Capture the cell that displays the provided text and extract its [X, Y] central coordinate. 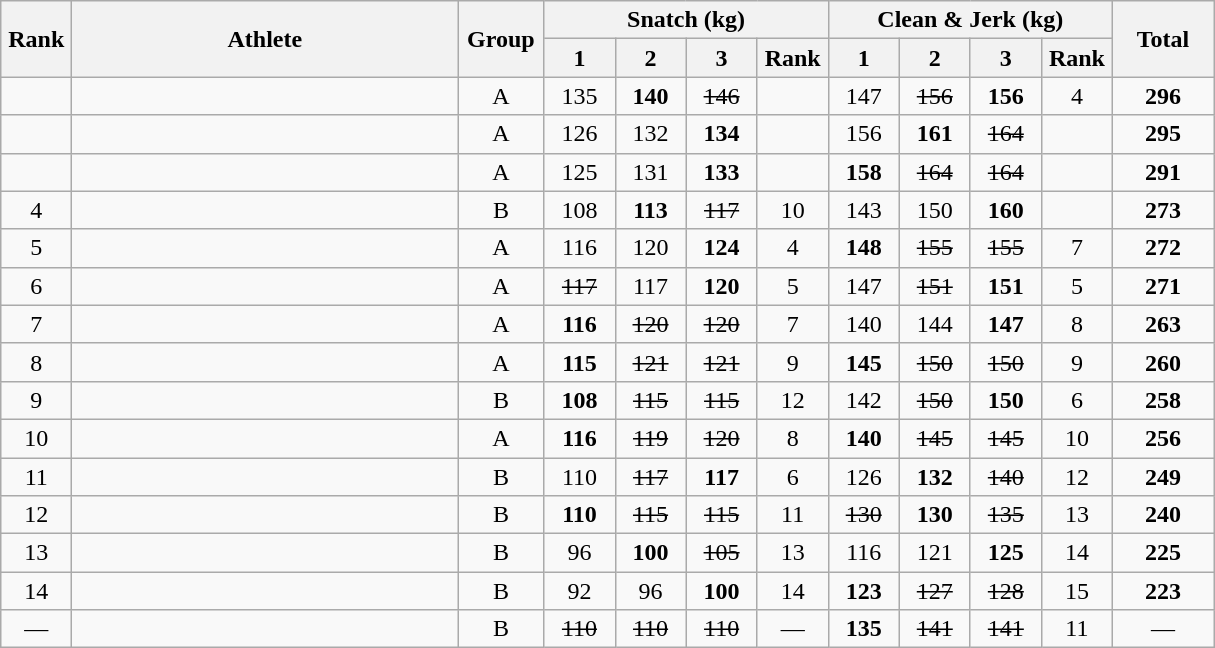
296 [1162, 96]
158 [864, 172]
143 [864, 210]
148 [864, 248]
128 [1006, 591]
131 [650, 172]
291 [1162, 172]
223 [1162, 591]
92 [580, 591]
258 [1162, 400]
263 [1162, 324]
160 [1006, 210]
Group [501, 39]
124 [722, 248]
225 [1162, 553]
161 [934, 134]
271 [1162, 286]
113 [650, 210]
Clean & Jerk (kg) [970, 20]
123 [864, 591]
127 [934, 591]
142 [864, 400]
240 [1162, 515]
133 [722, 172]
260 [1162, 362]
295 [1162, 134]
Total [1162, 39]
15 [1076, 591]
273 [1162, 210]
256 [1162, 438]
134 [722, 134]
249 [1162, 477]
Athlete [265, 39]
144 [934, 324]
119 [650, 438]
272 [1162, 248]
146 [722, 96]
105 [722, 553]
Snatch (kg) [686, 20]
